Capture the cell that displays the provided text and extract its [x, y] central coordinate. 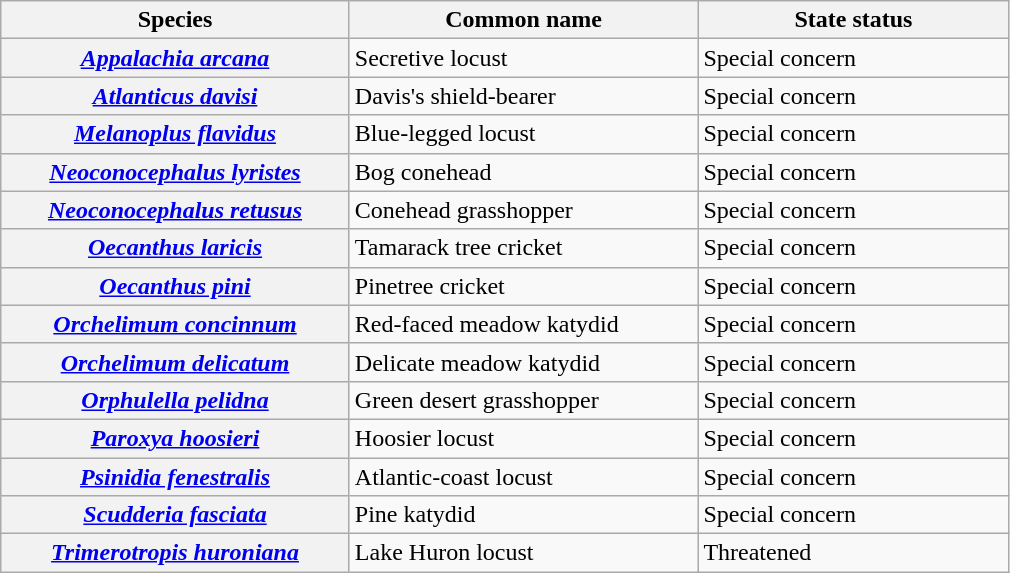
Blue-legged locust [524, 134]
Orphulella pelidna [176, 400]
Lake Huron locust [524, 553]
Melanoplus flavidus [176, 134]
Psinidia fenestralis [176, 477]
Oecanthus pini [176, 286]
Appalachia arcana [176, 58]
Atlanticus davisi [176, 96]
Orchelimum delicatum [176, 362]
Pinetree cricket [524, 286]
Trimerotropis huroniana [176, 553]
State status [854, 20]
Common name [524, 20]
Delicate meadow katydid [524, 362]
Paroxya hoosieri [176, 438]
Orchelimum concinnum [176, 324]
Oecanthus laricis [176, 248]
Secretive locust [524, 58]
Bog conehead [524, 172]
Scudderia fasciata [176, 515]
Atlantic-coast locust [524, 477]
Neoconocephalus retusus [176, 210]
Davis's shield-bearer [524, 96]
Red-faced meadow katydid [524, 324]
Threatened [854, 553]
Green desert grasshopper [524, 400]
Hoosier locust [524, 438]
Tamarack tree cricket [524, 248]
Conehead grasshopper [524, 210]
Pine katydid [524, 515]
Species [176, 20]
Neoconocephalus lyristes [176, 172]
